For the text-containing cell, return its midpoint in (x, y) coordinate format. 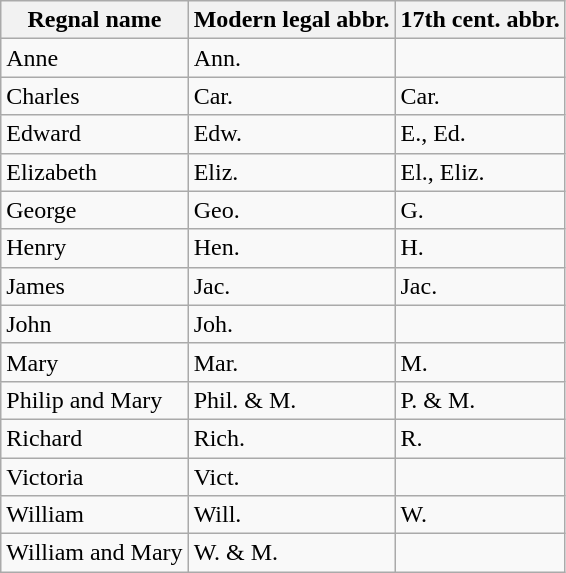
W. (480, 515)
W. & M. (292, 553)
Vict. (292, 477)
Rich. (292, 438)
R. (480, 438)
Regnal name (94, 20)
E., Ed. (480, 134)
El., Eliz. (480, 172)
17th cent. abbr. (480, 20)
Mary (94, 362)
Philip and Mary (94, 400)
Edw. (292, 134)
Edward (94, 134)
Geo. (292, 210)
Charles (94, 96)
H. (480, 248)
M. (480, 362)
Elizabeth (94, 172)
Eliz. (292, 172)
Phil. & M. (292, 400)
Joh. (292, 324)
Will. (292, 515)
William (94, 515)
Richard (94, 438)
Modern legal abbr. (292, 20)
Hen. (292, 248)
George (94, 210)
Ann. (292, 58)
Henry (94, 248)
James (94, 286)
William and Mary (94, 553)
John (94, 324)
Anne (94, 58)
P. & M. (480, 400)
Victoria (94, 477)
Mar. (292, 362)
G. (480, 210)
